Extract the [x, y] coordinate from the center of the cell holding the provided text.  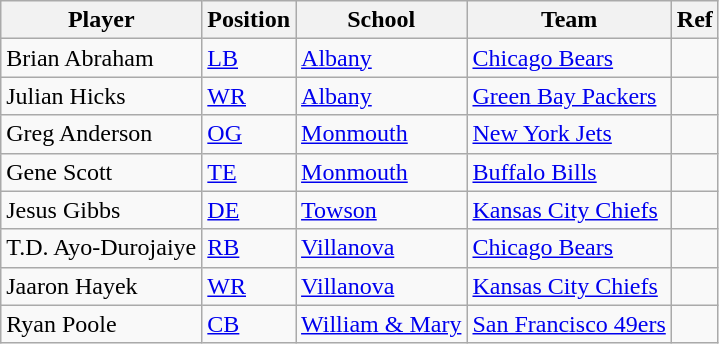
T.D. Ayo-Durojaiye [102, 248]
CB [249, 324]
Jaaron Hayek [102, 286]
Greg Anderson [102, 134]
Towson [382, 210]
RB [249, 248]
School [382, 20]
Green Bay Packers [569, 96]
OG [249, 134]
LB [249, 58]
William & Mary [382, 324]
Player [102, 20]
Jesus Gibbs [102, 210]
DE [249, 210]
Gene Scott [102, 172]
TE [249, 172]
San Francisco 49ers [569, 324]
Ryan Poole [102, 324]
Julian Hicks [102, 96]
Team [569, 20]
New York Jets [569, 134]
Brian Abraham [102, 58]
Buffalo Bills [569, 172]
Position [249, 20]
Ref [694, 20]
